Determine the (X, Y) coordinate at the center of the cell enclosing the given text.  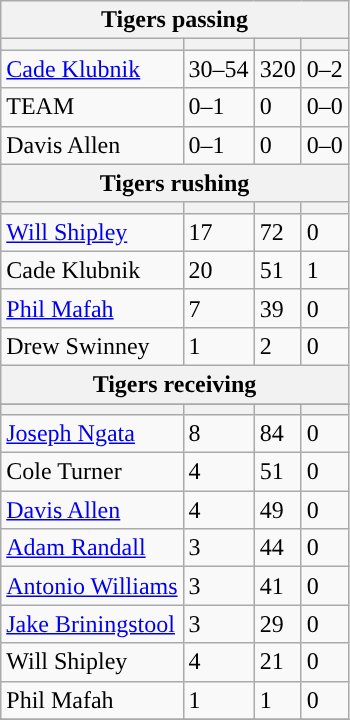
320 (278, 69)
17 (218, 232)
Jake Briningstool (92, 624)
Antonio Williams (92, 586)
8 (218, 434)
Drew Swinney (92, 346)
Joseph Ngata (92, 434)
Tigers rushing (175, 183)
72 (278, 232)
7 (218, 308)
39 (278, 308)
0–2 (324, 69)
Tigers passing (175, 20)
44 (278, 548)
TEAM (92, 107)
21 (278, 662)
41 (278, 586)
30–54 (218, 69)
49 (278, 510)
84 (278, 434)
29 (278, 624)
20 (218, 270)
Tigers receiving (175, 384)
Adam Randall (92, 548)
2 (278, 346)
Cole Turner (92, 472)
